Locate the cell with the specified text and output its (X, Y) center coordinate. 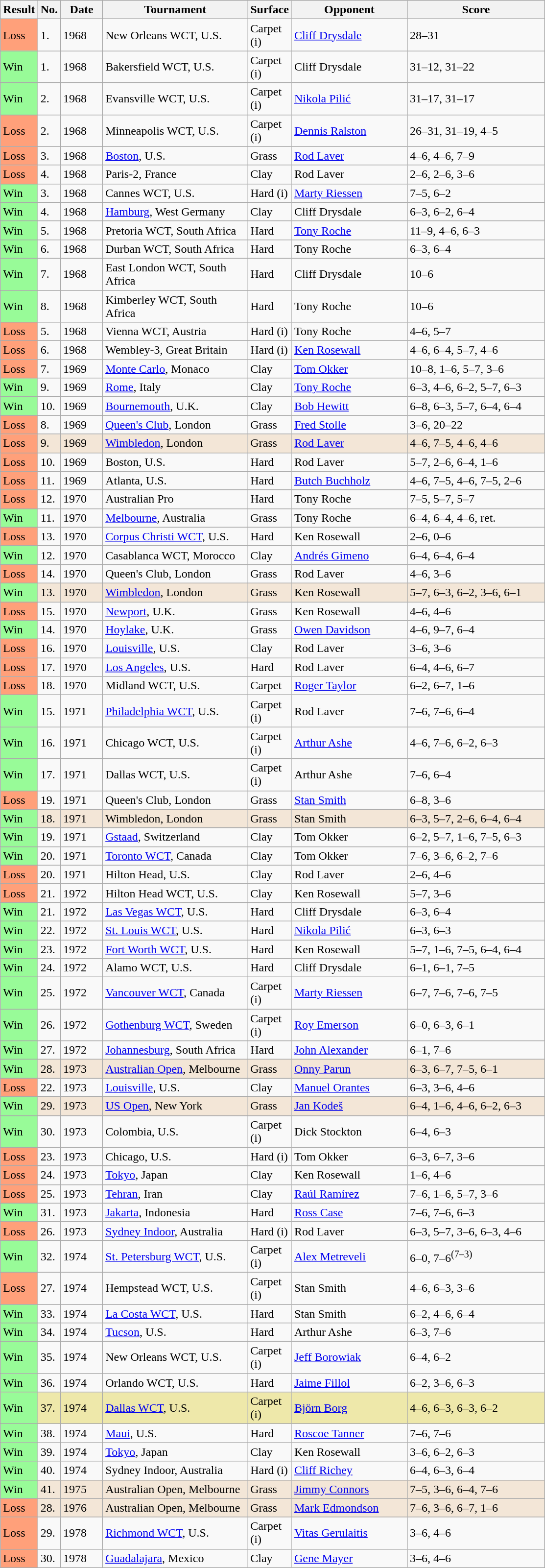
5–7, 1–6, 7–5, 6–4, 6–4 (476, 949)
1976 (82, 1508)
Gstaad, Switzerland (175, 837)
Vancouver WCT, Canada (175, 993)
7–5, 3–6, 6–4, 7–6 (476, 1489)
Hoylake, U.K. (175, 630)
Las Vegas WCT, U.S. (175, 912)
2–6, 4–6 (476, 874)
Corpus Christi WCT, U.S. (175, 536)
Guadalajara, Mexico (175, 1558)
Hamburg, West Germany (175, 212)
Tehran, Iran (175, 1194)
4–6, 6–3, 6–3, 6–2 (476, 1408)
John Alexander (349, 1050)
36. (49, 1383)
Orlando WCT, U.S. (175, 1383)
Tournament (175, 10)
Andrés Gimeno (349, 555)
7–6, 1–6, 5–7, 3–6 (476, 1194)
4–6, 6–4, 5–7, 4–6 (476, 350)
6–8, 6–3, 5–7, 6–4, 6–4 (476, 406)
Durban WCT, South Africa (175, 249)
Alex Metreveli (349, 1256)
La Costa WCT, U.S. (175, 1313)
4–6, 3–6 (476, 574)
6–4, 6–4, 4–6, ret. (476, 518)
40. (49, 1471)
Roy Emerson (349, 1025)
6–4, 6–3 (476, 1132)
4–6, 7–5, 4–6, 7–5, 2–6 (476, 481)
37. (49, 1408)
Fort Worth WCT, U.S. (175, 949)
6–3, 3–6, 4–6 (476, 1087)
7–6, 6–4 (476, 775)
7–5, 5–7, 5–7 (476, 499)
3–6, 20–22 (476, 425)
5–7, 3–6 (476, 893)
Minneapolis WCT, U.S. (175, 130)
Johannesburg, South Africa (175, 1050)
Colombia, U.S. (175, 1132)
Newport, U.K. (175, 611)
31–17, 31–17 (476, 99)
Hilton Head WCT, U.S. (175, 893)
5–7, 2–6, 6–4, 1–6 (476, 462)
Pretoria WCT, South Africa (175, 230)
Bob Hewitt (349, 406)
Manuel Orantes (349, 1087)
5–7, 6–3, 6–2, 3–6, 6–1 (476, 592)
39. (49, 1452)
31–12, 31–22 (476, 67)
6–3, 4–6, 6–2, 5–7, 6–3 (476, 387)
Cliff Richey (349, 1471)
6–4, 6–2 (476, 1358)
6–4, 6–3, 6–4 (476, 1471)
1975 (82, 1489)
Dick Stockton (349, 1132)
Evansville WCT, U.S. (175, 99)
6–3, 5–7, 2–6, 6–4, 6–4 (476, 819)
Toronto WCT, Canada (175, 856)
Raúl Ramírez (349, 1194)
Mark Edmondson (349, 1508)
6–4, 4–6, 6–7 (476, 667)
Chicago, U.S. (175, 1157)
7–5, 6–2 (476, 193)
Vitas Gerulaitis (349, 1533)
32. (49, 1256)
Bournemouth, U.K. (175, 406)
Kimberley WCT, South Africa (175, 306)
6–1, 6–1, 7–5 (476, 968)
Fred Stolle (349, 425)
7–6, 3–6, 6–7, 1–6 (476, 1508)
6–4, 1–6, 4–6, 6–2, 6–3 (476, 1106)
Opponent (349, 10)
Surface (270, 10)
2–6, 2–6, 3–6 (476, 174)
Los Angeles, U.S. (175, 667)
Monte Carlo, Monaco (175, 369)
38. (49, 1433)
Ross Case (349, 1212)
6–3, 6–2, 6–4 (476, 212)
33. (49, 1313)
3–6, 3–6 (476, 649)
Jeff Borowiak (349, 1358)
7–6, 7–6, 6–3 (476, 1212)
Maui, U.S. (175, 1433)
6–2, 4–6, 6–4 (476, 1313)
4–6, 4–6 (476, 611)
Atlanta, U.S. (175, 481)
Chicago WCT, U.S. (175, 743)
Richmond WCT, U.S. (175, 1533)
US Open, New York (175, 1106)
Carpet (270, 686)
Melbourne, Australia (175, 518)
4–6, 4–6, 7–9 (476, 156)
Onny Parun (349, 1069)
Gothenburg WCT, Sweden (175, 1025)
Score (476, 10)
26–31, 31–19, 4–5 (476, 130)
Result (19, 10)
Jaime Fillol (349, 1383)
35. (49, 1358)
Midland WCT, U.S. (175, 686)
Jan Kodeš (349, 1106)
Vienna WCT, Austria (175, 332)
Jakarta, Indonesia (175, 1212)
6–3, 5–7, 3–6, 6–3, 4–6 (476, 1231)
4–6, 7–6, 6–2, 6–3 (476, 743)
6–0, 6–3, 6–1 (476, 1025)
6–2, 6–7, 1–6 (476, 686)
St. Petersburg WCT, U.S. (175, 1256)
Hempstead WCT, U.S. (175, 1288)
Hilton Head, U.S. (175, 874)
6–2, 3–6, 6–3 (476, 1383)
Paris-2, France (175, 174)
31. (49, 1212)
Roger Taylor (349, 686)
Casablanca WCT, Morocco (175, 555)
Wembley-3, Great Britain (175, 350)
Date (82, 10)
4–6, 9–7, 6–4 (476, 630)
2–6, 0–6 (476, 536)
3–6, 6–2, 6–3 (476, 1452)
6–3, 6–7, 3–6 (476, 1157)
6–2, 5–7, 1–6, 7–5, 6–3 (476, 837)
41. (49, 1489)
Philadelphia WCT, U.S. (175, 711)
Cannes WCT, U.S. (175, 193)
6–4, 6–4, 6–4 (476, 555)
7–6, 7–6 (476, 1433)
6–3, 7–6 (476, 1332)
7–6, 3–6, 6–2, 7–6 (476, 856)
Alamo WCT, U.S. (175, 968)
10–8, 1–6, 5–7, 3–6 (476, 369)
Bakersfield WCT, U.S. (175, 67)
4–6, 5–7 (476, 332)
No. (49, 10)
28–31 (476, 35)
6–7, 7–6, 7–6, 7–5 (476, 993)
6–0, 7–6(7–3) (476, 1256)
6–3, 6–7, 7–5, 6–1 (476, 1069)
Jimmy Connors (349, 1489)
11–9, 4–6, 6–3 (476, 230)
Australian Pro (175, 499)
Björn Borg (349, 1408)
6–1, 7–6 (476, 1050)
Roscoe Tanner (349, 1433)
4–6, 6–3, 3–6 (476, 1288)
Owen Davidson (349, 630)
Rome, Italy (175, 387)
Tucson, U.S. (175, 1332)
Butch Buchholz (349, 481)
6–3, 6–3 (476, 930)
Dennis Ralston (349, 130)
6–8, 3–6 (476, 800)
1–6, 4–6 (476, 1175)
Gene Mayer (349, 1558)
East London WCT, South Africa (175, 274)
7–6, 7–6, 6–4 (476, 711)
34. (49, 1332)
4–6, 7–5, 4–6, 4–6 (476, 443)
St. Louis WCT, U.S. (175, 930)
